From the cell containing the given text, extract its center point as (x, y) coordinate. 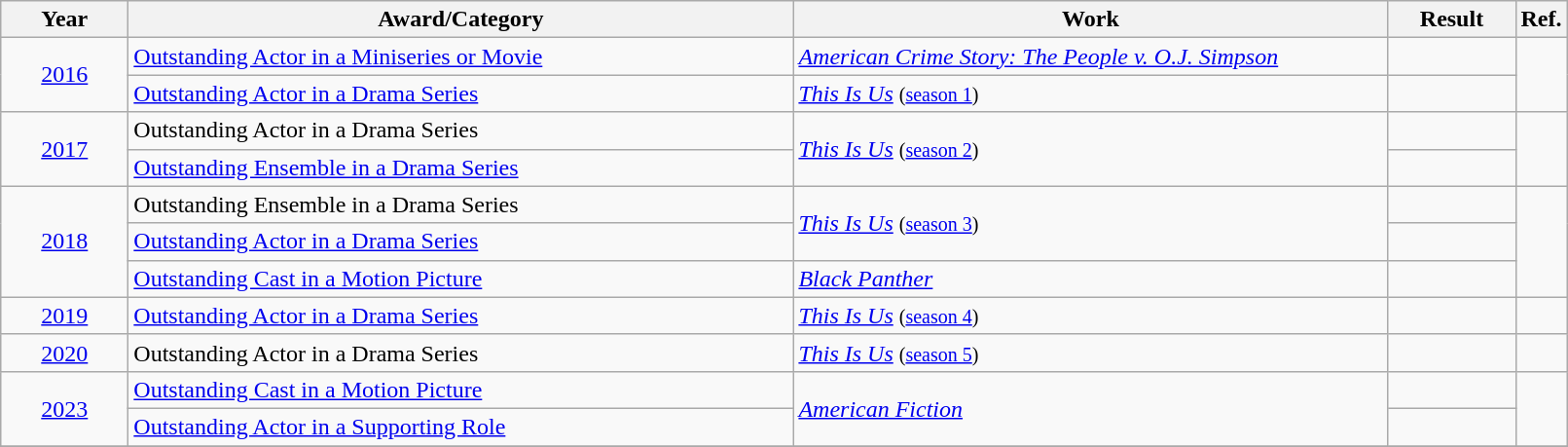
Work (1090, 19)
This Is Us (season 1) (1090, 93)
2017 (64, 149)
Outstanding Actor in a Miniseries or Movie (461, 56)
This Is Us (season 4) (1090, 316)
2019 (64, 316)
2023 (64, 408)
2018 (64, 242)
Outstanding Actor in a Supporting Role (461, 427)
Result (1452, 19)
This Is Us (season 2) (1090, 149)
Award/Category (461, 19)
American Crime Story: The People v. O.J. Simpson (1090, 56)
2016 (64, 75)
Ref. (1542, 19)
2020 (64, 353)
Black Panther (1090, 279)
This Is Us (season 3) (1090, 223)
Year (64, 19)
American Fiction (1090, 408)
This Is Us (season 5) (1090, 353)
